Detect which cell encompasses the target text, then output its (x, y) center coordinate. 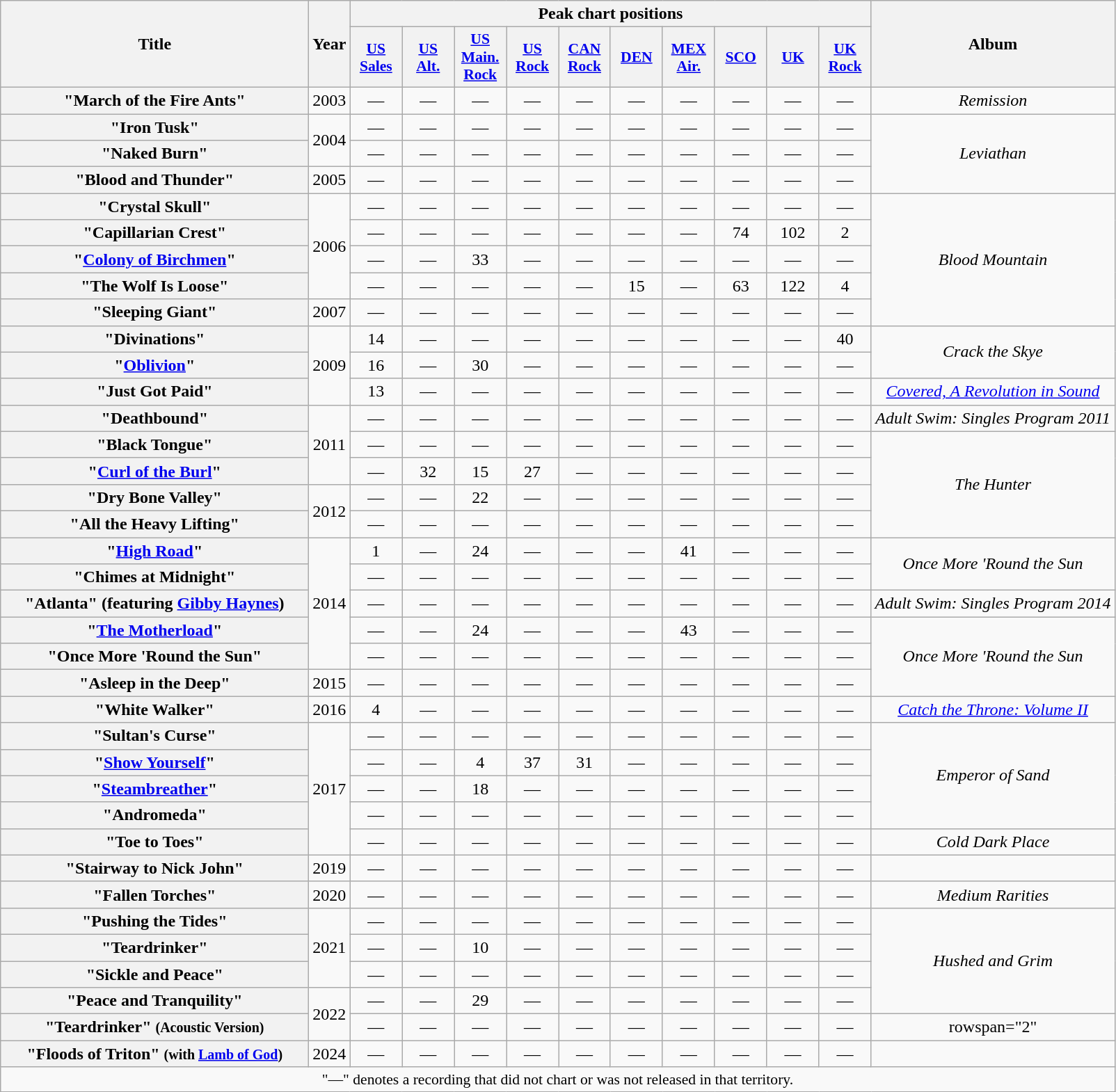
"Capillarian Crest" (154, 233)
SCO (740, 57)
"—" denotes a recording that did not chart or was not released in that territory. (558, 1079)
2012 (330, 511)
"Stairway to Nick John" (154, 868)
22 (480, 497)
"White Walker" (154, 709)
13 (376, 392)
Adult Swim: Singles Program 2014 (993, 604)
37 (533, 762)
29 (480, 1001)
74 (740, 233)
Adult Swim: Singles Program 2011 (993, 418)
"Floods of Triton" (with Lamb of God) (154, 1054)
2007 (330, 312)
Catch the Throne: Volume II (993, 709)
2003 (330, 100)
2006 (330, 246)
2005 (330, 180)
DEN (636, 57)
"All the Heavy Lifting" (154, 524)
"Pushing the Tides" (154, 921)
"Curl of the Burl" (154, 471)
Hushed and Grim (993, 961)
"Toe to Toes" (154, 842)
41 (689, 550)
14 (376, 339)
30 (480, 365)
"High Road" (154, 550)
2009 (330, 365)
2004 (330, 140)
"Andromeda" (154, 815)
"Show Yourself" (154, 762)
UKRock (845, 57)
"The Motherload" (154, 630)
2019 (330, 868)
USSales (376, 57)
"Teardrinker" (Acoustic Version) (154, 1027)
2024 (330, 1054)
"Sleeping Giant" (154, 312)
40 (845, 339)
122 (793, 286)
Year (330, 45)
UK (793, 57)
"Colony of Birchmen" (154, 259)
"Naked Burn" (154, 154)
2 (845, 233)
"Crystal Skull" (154, 207)
"Sickle and Peace" (154, 974)
Blood Mountain (993, 259)
"Iron Tusk" (154, 127)
Emperor of Sand (993, 776)
Remission (993, 100)
"Divinations" (154, 339)
Crack the Skye (993, 352)
"Just Got Paid" (154, 392)
"Deathbound" (154, 418)
"Asleep in the Deep" (154, 683)
"Chimes at Midnight" (154, 577)
USRock (533, 57)
"Peace and Tranquility" (154, 1001)
102 (793, 233)
rowspan="2" (993, 1027)
1 (376, 550)
"Oblivion" (154, 365)
32 (429, 471)
27 (533, 471)
2014 (330, 603)
10 (480, 947)
16 (376, 365)
31 (584, 762)
Leviathan (993, 154)
"Blood and Thunder" (154, 180)
2021 (330, 947)
18 (480, 789)
2020 (330, 894)
"March of the Fire Ants" (154, 100)
"Teardrinker" (154, 947)
2022 (330, 1014)
"Sultan's Curse" (154, 736)
2016 (330, 709)
The Hunter (993, 484)
MEXAir. (689, 57)
Medium Rarities (993, 894)
Title (154, 45)
"Black Tongue" (154, 444)
Album (993, 45)
Covered, A Revolution in Sound (993, 392)
Peak chart positions (611, 14)
2017 (330, 789)
63 (740, 286)
"Atlanta" (featuring Gibby Haynes) (154, 604)
USMain.Rock (480, 57)
CANRock (584, 57)
2015 (330, 683)
2011 (330, 444)
"Once More 'Round the Sun" (154, 657)
USAlt. (429, 57)
"Fallen Torches" (154, 894)
"Steambreather" (154, 789)
Cold Dark Place (993, 842)
"Dry Bone Valley" (154, 497)
33 (480, 259)
"The Wolf Is Loose" (154, 286)
43 (689, 630)
